Scan for the cell matching the given text and deliver its (x, y) coordinate at center. 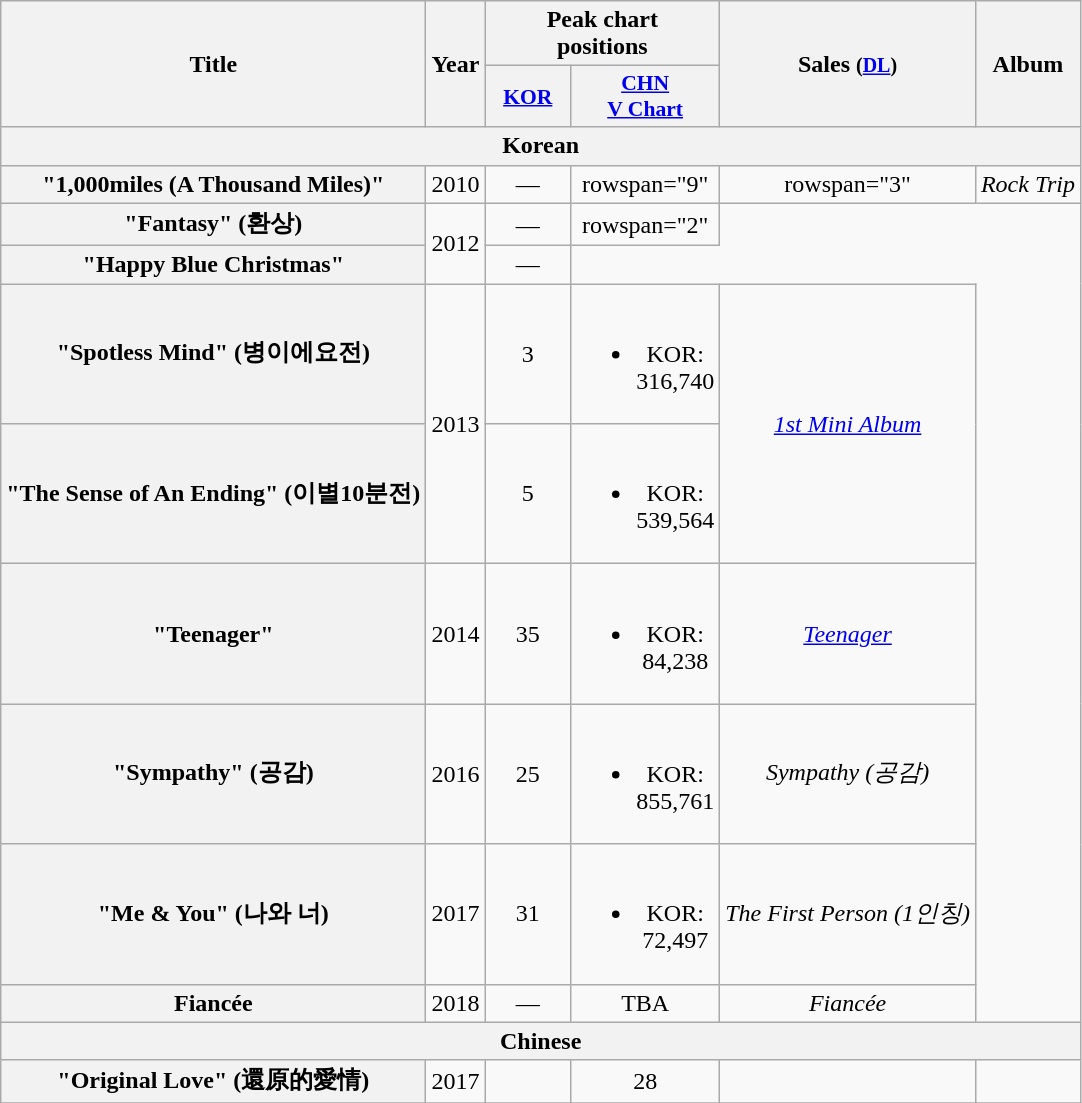
Chinese (541, 1041)
"Fantasy" (환상) (214, 224)
The First Person (1인칭) (848, 914)
3 (528, 354)
"Original Love" (還原的愛情) (214, 1082)
2013 (456, 424)
Title (214, 64)
KOR: 316,740 (646, 354)
28 (646, 1082)
1st Mini Album (848, 424)
2016 (456, 774)
KOR: 539,564 (646, 494)
KOR: 855,761 (646, 774)
2012 (456, 244)
KOR: 84,238 (646, 634)
CHNV Chart (646, 96)
TBA (646, 1003)
"1,000miles (A Thousand Miles)" (214, 184)
Sales (DL) (848, 64)
Album (1028, 64)
2014 (456, 634)
35 (528, 634)
"Happy Blue Christmas" (214, 265)
Peak chart positions (602, 34)
"Teenager" (214, 634)
2010 (456, 184)
"Spotless Mind" (병이에요전) (214, 354)
"Me & You" (나와 너) (214, 914)
2018 (456, 1003)
Teenager (848, 634)
"Sympathy" (공감) (214, 774)
"The Sense of An Ending" (이별10분전) (214, 494)
31 (528, 914)
25 (528, 774)
KOR: 72,497 (646, 914)
rowspan="3" (848, 184)
KOR (528, 96)
5 (528, 494)
Sympathy (공감) (848, 774)
Rock Trip (1028, 184)
Year (456, 64)
rowspan="9" (646, 184)
Korean (541, 146)
rowspan="2" (646, 224)
